Return the [x, y] coordinate for the center point of the cell that contains the specified text.  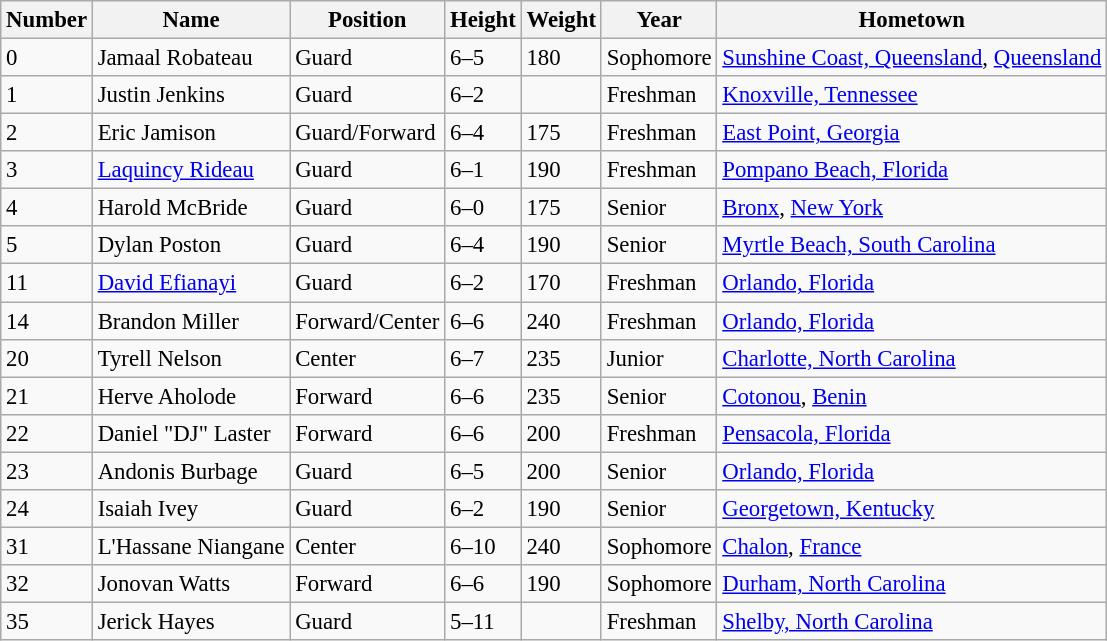
Jamaal Robateau [191, 58]
Andonis Burbage [191, 471]
21 [47, 396]
Knoxville, Tennessee [912, 95]
Guard/Forward [368, 133]
Justin Jenkins [191, 95]
Myrtle Beach, South Carolina [912, 245]
Eric Jamison [191, 133]
East Point, Georgia [912, 133]
Tyrell Nelson [191, 358]
Bronx, New York [912, 208]
6–1 [483, 170]
31 [47, 546]
Weight [561, 20]
11 [47, 283]
32 [47, 584]
4 [47, 208]
Jerick Hayes [191, 621]
Georgetown, Kentucky [912, 509]
Isaiah Ivey [191, 509]
1 [47, 95]
Name [191, 20]
Pensacola, Florida [912, 433]
Cotonou, Benin [912, 396]
14 [47, 321]
6–7 [483, 358]
35 [47, 621]
Height [483, 20]
Chalon, France [912, 546]
Laquincy Rideau [191, 170]
Position [368, 20]
5 [47, 245]
Dylan Poston [191, 245]
22 [47, 433]
Daniel "DJ" Laster [191, 433]
2 [47, 133]
Hometown [912, 20]
Shelby, North Carolina [912, 621]
Junior [659, 358]
Pompano Beach, Florida [912, 170]
Durham, North Carolina [912, 584]
Harold McBride [191, 208]
David Efianayi [191, 283]
24 [47, 509]
Forward/Center [368, 321]
6–10 [483, 546]
Herve Aholode [191, 396]
23 [47, 471]
Sunshine Coast, Queensland, Queensland [912, 58]
0 [47, 58]
5–11 [483, 621]
Jonovan Watts [191, 584]
Year [659, 20]
6–0 [483, 208]
170 [561, 283]
3 [47, 170]
180 [561, 58]
Charlotte, North Carolina [912, 358]
Brandon Miller [191, 321]
L'Hassane Niangane [191, 546]
Number [47, 20]
20 [47, 358]
